Locate the cell with the specified text and output its [X, Y] center coordinate. 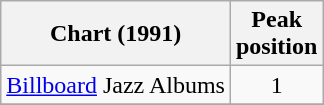
Billboard Jazz Albums [116, 85]
1 [276, 85]
Chart (1991) [116, 34]
Peakposition [276, 34]
